Extract the [x, y] coordinate from the center of the cell holding the provided text.  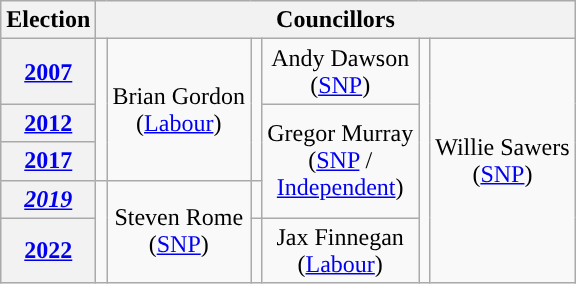
Jax Finnegan(Labour) [340, 250]
2019 [48, 199]
Gregor Murray(SNP /Independent) [340, 161]
Councillors [336, 20]
2017 [48, 161]
Brian Gordon(Labour) [179, 110]
2012 [48, 123]
Willie Sawers(SNP) [502, 161]
2007 [48, 72]
Steven Rome(SNP) [179, 232]
2022 [48, 250]
Andy Dawson(SNP) [340, 72]
Election [48, 20]
